Locate the cell with the specified text and output its (x, y) center coordinate. 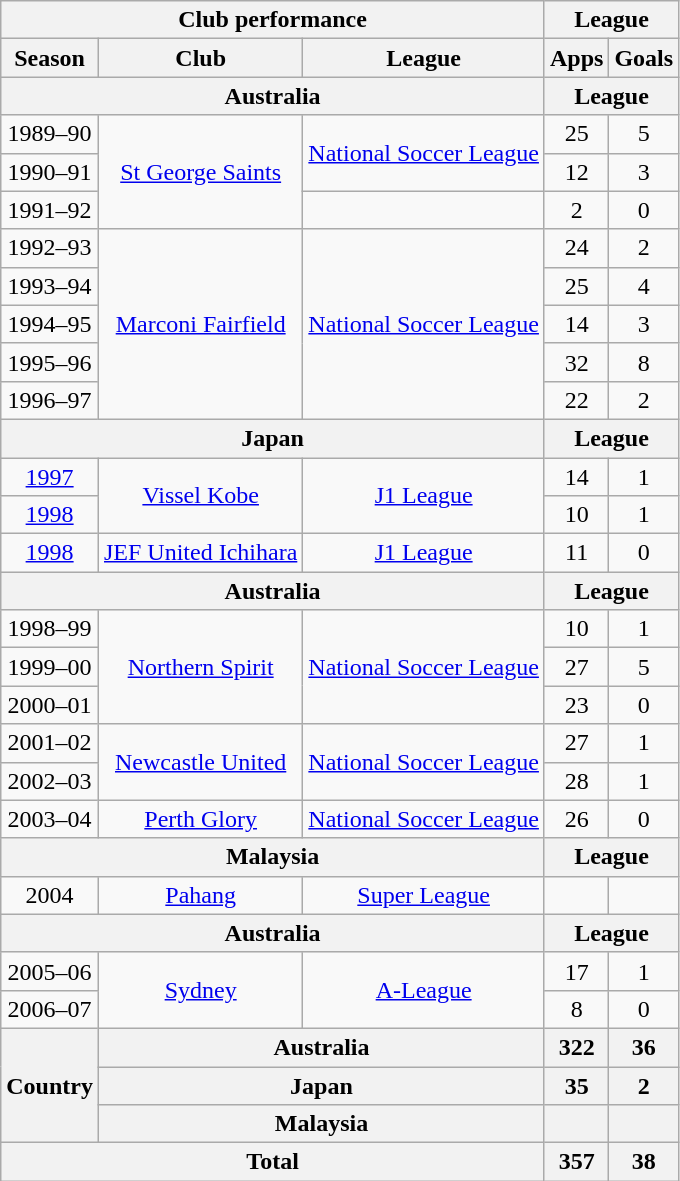
1997 (50, 477)
1994–95 (50, 324)
2006–07 (50, 1009)
1999–00 (50, 667)
2005–06 (50, 971)
Club (200, 58)
Goals (644, 58)
11 (576, 553)
2003–04 (50, 819)
Marconi Fairfield (200, 324)
Country (50, 1085)
Perth Glory (200, 819)
357 (576, 1162)
26 (576, 819)
4 (644, 286)
Club performance (273, 20)
12 (576, 172)
Vissel Kobe (200, 496)
A-League (424, 990)
38 (644, 1162)
35 (576, 1085)
32 (576, 362)
24 (576, 248)
1991–92 (50, 210)
1995–96 (50, 362)
2002–03 (50, 781)
23 (576, 705)
1993–94 (50, 286)
Super League (424, 895)
Pahang (200, 895)
1996–97 (50, 400)
322 (576, 1047)
Apps (576, 58)
1992–93 (50, 248)
17 (576, 971)
1989–90 (50, 134)
36 (644, 1047)
Sydney (200, 990)
22 (576, 400)
1990–91 (50, 172)
28 (576, 781)
Northern Spirit (200, 667)
2000–01 (50, 705)
2001–02 (50, 743)
Season (50, 58)
2004 (50, 895)
St George Saints (200, 172)
1998–99 (50, 629)
JEF United Ichihara (200, 553)
Newcastle United (200, 762)
Total (273, 1162)
